Return [x, y] of the center of cell containing provided text 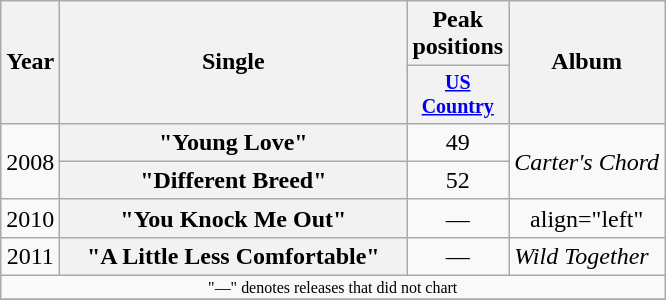
Wild Together [587, 256]
49 [458, 142]
Single [234, 62]
"You Knock Me Out" [234, 218]
Album [587, 62]
2008 [30, 161]
52 [458, 180]
"Young Love" [234, 142]
Year [30, 62]
2010 [30, 218]
2011 [30, 256]
align="left" [587, 218]
"A Little Less Comfortable" [234, 256]
"Different Breed" [234, 180]
US Country [458, 94]
Peak positions [458, 34]
"—" denotes releases that did not chart [333, 288]
Carter's Chord [587, 161]
